Output the (x, y) coordinate of the center of the cell containing the given text.  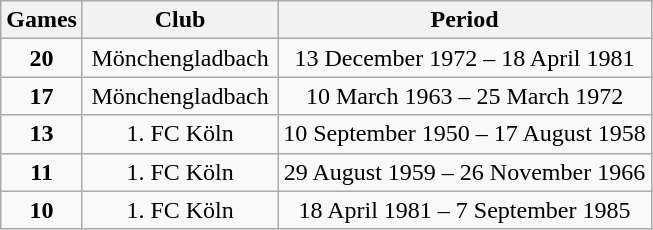
17 (42, 96)
20 (42, 58)
10 September 1950 – 17 August 1958 (465, 134)
13 (42, 134)
11 (42, 172)
18 April 1981 – 7 September 1985 (465, 210)
29 August 1959 – 26 November 1966 (465, 172)
10 (42, 210)
Games (42, 20)
13 December 1972 – 18 April 1981 (465, 58)
Club (180, 20)
10 March 1963 – 25 March 1972 (465, 96)
Period (465, 20)
